Return the (x, y) coordinate for the center point of the cell that contains the specified text.  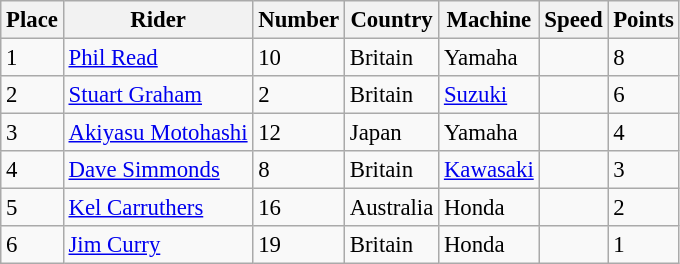
Japan (391, 133)
Rider (158, 20)
Stuart Graham (158, 95)
Kel Carruthers (158, 208)
Place (32, 20)
Australia (391, 208)
Machine (489, 20)
Country (391, 20)
Number (299, 20)
Jim Curry (158, 245)
Kawasaki (489, 170)
Points (644, 20)
10 (299, 58)
Suzuki (489, 95)
Akiyasu Motohashi (158, 133)
16 (299, 208)
5 (32, 208)
Dave Simmonds (158, 170)
Phil Read (158, 58)
19 (299, 245)
Speed (574, 20)
12 (299, 133)
